Output the [x, y] coordinate of the center of the cell containing the given text.  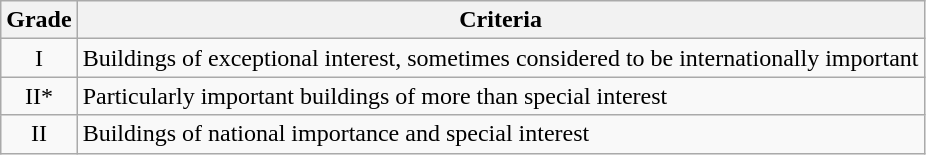
Criteria [500, 20]
I [39, 58]
II [39, 134]
Particularly important buildings of more than special interest [500, 96]
Buildings of exceptional interest, sometimes considered to be internationally important [500, 58]
II* [39, 96]
Buildings of national importance and special interest [500, 134]
Grade [39, 20]
